Find where the given text appears and provide that cell's center as (x, y) coordinate. 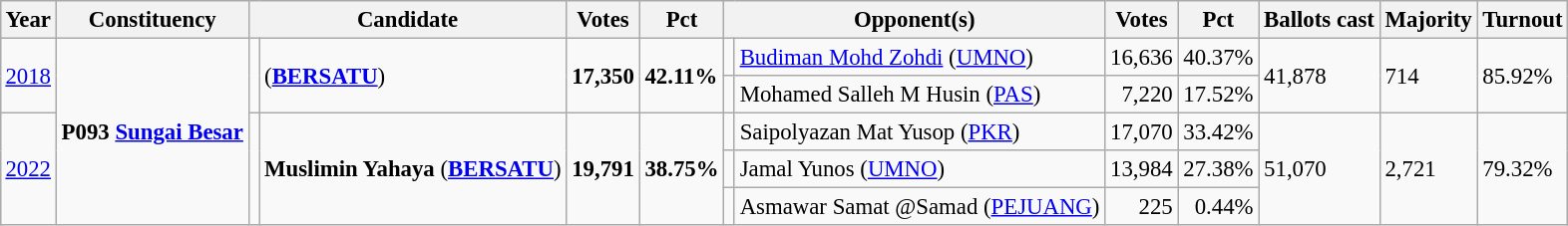
38.75% (682, 169)
Saipolyazan Mat Yusop (PKR) (920, 132)
P093 Sungai Besar (152, 131)
Mohamed Salleh M Husin (PAS) (920, 95)
Candidate (407, 20)
17,350 (602, 76)
Turnout (1522, 20)
40.37% (1219, 57)
13,984 (1141, 169)
16,636 (1141, 57)
Jamal Yunos (UMNO) (920, 169)
19,791 (602, 169)
17.52% (1219, 95)
(BERSATU) (413, 76)
51,070 (1319, 169)
2022 (28, 169)
Year (28, 20)
225 (1141, 207)
79.32% (1522, 169)
Majority (1428, 20)
714 (1428, 76)
2018 (28, 76)
Asmawar Samat @Samad (PEJUANG) (920, 207)
Ballots cast (1319, 20)
0.44% (1219, 207)
Opponent(s) (915, 20)
33.42% (1219, 132)
17,070 (1141, 132)
85.92% (1522, 76)
Constituency (152, 20)
Muslimin Yahaya (BERSATU) (413, 169)
27.38% (1219, 169)
Budiman Mohd Zohdi (UMNO) (920, 57)
42.11% (682, 76)
41,878 (1319, 76)
2,721 (1428, 169)
7,220 (1141, 95)
